Extract the [x, y] coordinate from the center of the cell holding the provided text.  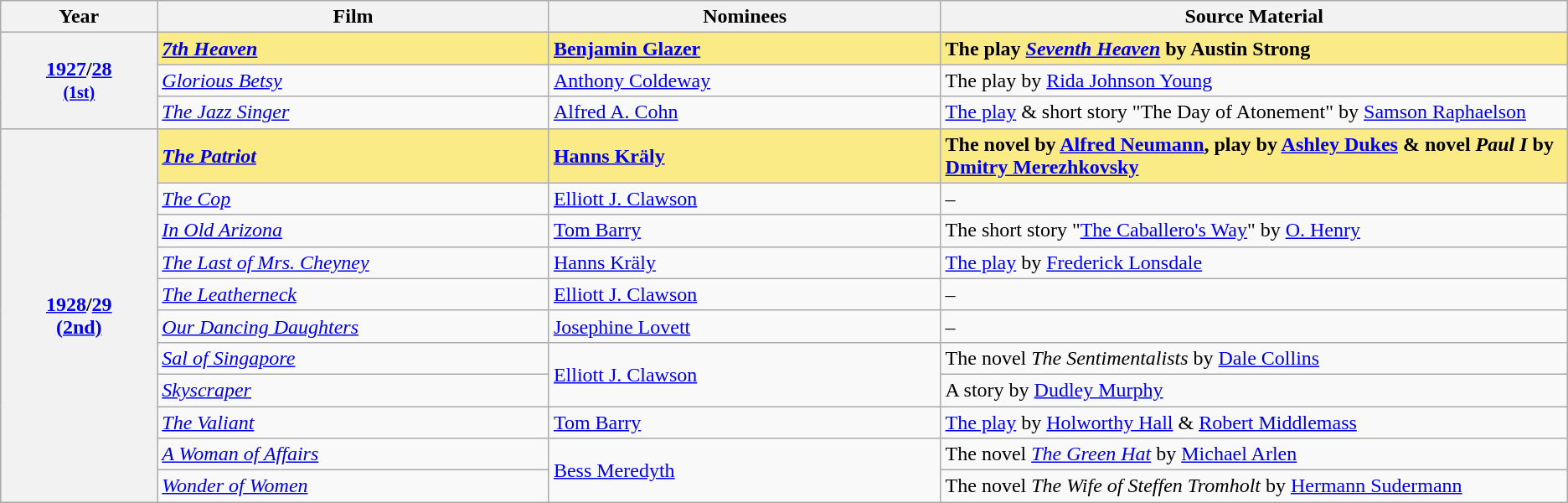
The short story "The Caballero's Way" by O. Henry [1254, 231]
The novel The Sentimentalists by Dale Collins [1254, 358]
Josephine Lovett [745, 326]
The Cop [353, 199]
Source Material [1254, 17]
The novel The Green Hat by Michael Arlen [1254, 454]
A Woman of Affairs [353, 454]
7th Heaven [353, 49]
The play & short story "The Day of Atonement" by Samson Raphaelson [1254, 112]
A story by Dudley Murphy [1254, 390]
Wonder of Women [353, 486]
The Last of Mrs. Cheyney [353, 262]
Glorious Betsy [353, 80]
The play by Frederick Lonsdale [1254, 262]
1928/29(2nd) [79, 315]
Year [79, 17]
The novel The Wife of Steffen Tromholt by Hermann Sudermann [1254, 486]
1927/28(1st) [79, 80]
The play by Holworthy Hall & Robert Middlemass [1254, 422]
In Old Arizona [353, 231]
The play by Rida Johnson Young [1254, 80]
Our Dancing Daughters [353, 326]
Benjamin Glazer [745, 49]
Film [353, 17]
The Jazz Singer [353, 112]
The Patriot [353, 156]
Alfred A. Cohn [745, 112]
Sal of Singapore [353, 358]
Nominees [745, 17]
Anthony Coldeway [745, 80]
The novel by Alfred Neumann, play by Ashley Dukes & novel Paul I by Dmitry Merezhkovsky [1254, 156]
The Leatherneck [353, 294]
Bess Meredyth [745, 470]
Skyscraper [353, 390]
The Valiant [353, 422]
The play Seventh Heaven by Austin Strong [1254, 49]
